Locate the cell with the specified text and output its (X, Y) center coordinate. 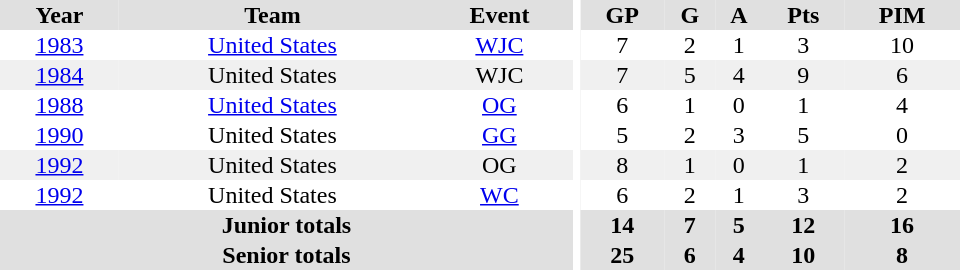
1988 (60, 105)
9 (804, 75)
GG (500, 135)
PIM (902, 15)
Team (272, 15)
25 (622, 255)
Senior totals (286, 255)
Event (500, 15)
A (738, 15)
14 (622, 225)
G (690, 15)
Year (60, 15)
12 (804, 225)
GP (622, 15)
1984 (60, 75)
WC (500, 195)
Junior totals (286, 225)
16 (902, 225)
1990 (60, 135)
1983 (60, 45)
Pts (804, 15)
